Extract the (x, y) coordinate from the center of the cell holding the provided text.  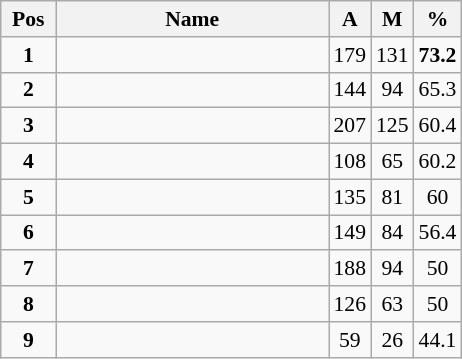
60 (438, 197)
81 (392, 197)
9 (28, 340)
M (392, 19)
44.1 (438, 340)
188 (350, 269)
60.4 (438, 126)
149 (350, 233)
2 (28, 90)
131 (392, 55)
7 (28, 269)
144 (350, 90)
6 (28, 233)
3 (28, 126)
65 (392, 162)
125 (392, 126)
1 (28, 55)
84 (392, 233)
63 (392, 304)
73.2 (438, 55)
4 (28, 162)
126 (350, 304)
135 (350, 197)
108 (350, 162)
179 (350, 55)
A (350, 19)
26 (392, 340)
% (438, 19)
Pos (28, 19)
207 (350, 126)
8 (28, 304)
65.3 (438, 90)
5 (28, 197)
59 (350, 340)
56.4 (438, 233)
60.2 (438, 162)
Name (192, 19)
